Determine the (x, y) coordinate at the center of the cell enclosing the given text.  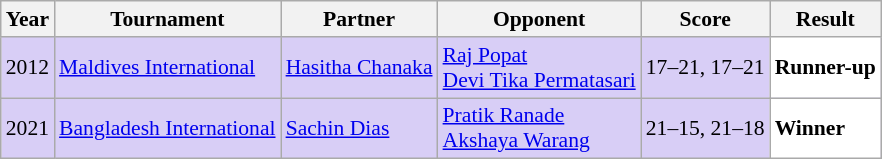
Opponent (540, 19)
Bangladesh International (168, 128)
Tournament (168, 19)
Sachin Dias (360, 128)
2021 (28, 128)
Hasitha Chanaka (360, 68)
17–21, 17–21 (706, 68)
2012 (28, 68)
Pratik Ranade Akshaya Warang (540, 128)
Year (28, 19)
Score (706, 19)
Winner (826, 128)
Raj Popat Devi Tika Permatasari (540, 68)
Runner-up (826, 68)
Partner (360, 19)
Maldives International (168, 68)
Result (826, 19)
21–15, 21–18 (706, 128)
